For the text-containing cell, return its midpoint in (x, y) coordinate format. 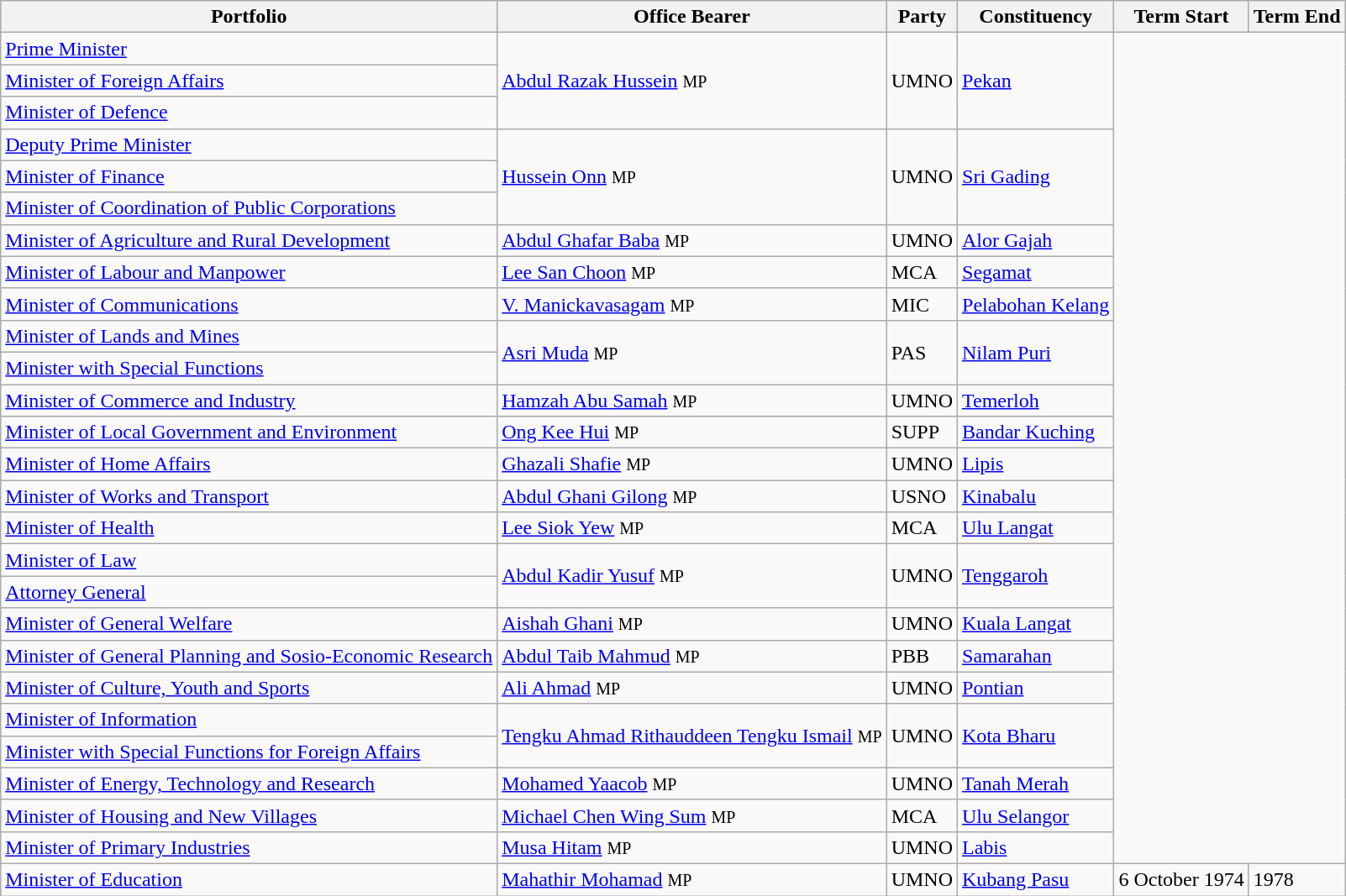
Minister with Special Functions for Foreign Affairs (249, 752)
Lipis (1036, 464)
Minister of Communications (249, 304)
Abdul Taib Mahmud MP (692, 656)
Term Start (1181, 17)
Minister of Energy, Technology and Research (249, 783)
V. Manickavasagam MP (692, 304)
Deputy Prime Minister (249, 144)
Abdul Ghafar Baba MP (692, 240)
Segamat (1036, 272)
1978 (1297, 879)
Lee Siok Yew MP (692, 528)
Samarahan (1036, 656)
Mohamed Yaacob MP (692, 783)
Mahathir Mohamad MP (692, 879)
Abdul Razak Hussein MP (692, 81)
Hussein Onn MP (692, 176)
Minister of Culture, Youth and Sports (249, 688)
Minister of Primary Industries (249, 847)
Michael Chen Wing Sum MP (692, 815)
Bandar Kuching (1036, 432)
6 October 1974 (1181, 879)
Sri Gading (1036, 176)
Office Bearer (692, 17)
Ong Kee Hui MP (692, 432)
Minister of Health (249, 528)
Pelabohan Kelang (1036, 304)
SUPP (922, 432)
Abdul Kadir Yusuf MP (692, 576)
Minister of Labour and Manpower (249, 272)
Minister with Special Functions (249, 368)
Ulu Selangor (1036, 815)
Nilam Puri (1036, 352)
Minister of Education (249, 879)
USNO (922, 496)
Portfolio (249, 17)
Abdul Ghani Gilong MP (692, 496)
Tengku Ahmad Rithauddeen Tengku Ismail MP (692, 736)
Minister of Works and Transport (249, 496)
Kinabalu (1036, 496)
Constituency (1036, 17)
Temerloh (1036, 401)
Musa Hitam MP (692, 847)
Kuala Langat (1036, 624)
Minister of Defence (249, 113)
Minister of Local Government and Environment (249, 432)
Minister of General Planning and Sosio-Economic Research (249, 656)
Minister of General Welfare (249, 624)
Hamzah Abu Samah MP (692, 401)
Ali Ahmad MP (692, 688)
MIC (922, 304)
Ghazali Shafie MP (692, 464)
Minister of Information (249, 720)
PBB (922, 656)
Tanah Merah (1036, 783)
Pontian (1036, 688)
Minister of Lands and Mines (249, 336)
Pekan (1036, 81)
Minister of Agriculture and Rural Development (249, 240)
Kota Bharu (1036, 736)
Ulu Langat (1036, 528)
Asri Muda MP (692, 352)
Aishah Ghani MP (692, 624)
Minister of Law (249, 560)
Minister of Commerce and Industry (249, 401)
Alor Gajah (1036, 240)
Prime Minister (249, 49)
Minister of Finance (249, 176)
Attorney General (249, 592)
Party (922, 17)
Labis (1036, 847)
Term End (1297, 17)
Minister of Housing and New Villages (249, 815)
Minister of Foreign Affairs (249, 81)
Minister of Coordination of Public Corporations (249, 208)
Minister of Home Affairs (249, 464)
Lee San Choon MP (692, 272)
Kubang Pasu (1036, 879)
Tenggaroh (1036, 576)
PAS (922, 352)
